Extract the (x, y) coordinate from the center of the cell holding the provided text.  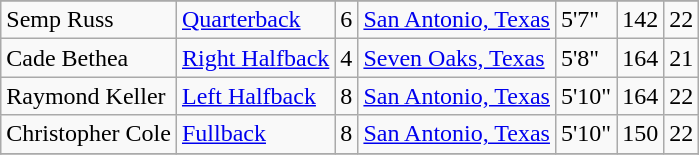
Christopher Cole (89, 134)
Semp Russ (89, 20)
5'7" (586, 20)
4 (346, 58)
150 (640, 134)
5'8" (586, 58)
Right Halfback (255, 58)
Cade Bethea (89, 58)
21 (682, 58)
142 (640, 20)
Quarterback (255, 20)
Left Halfback (255, 96)
Fullback (255, 134)
Seven Oaks, Texas (457, 58)
Raymond Keller (89, 96)
6 (346, 20)
